Provide the (x, y) coordinate of the cell's center where the given text is located.  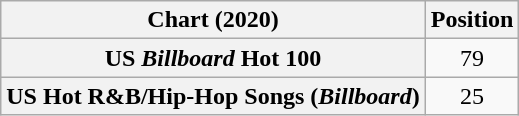
Chart (2020) (213, 20)
US Hot R&B/Hip-Hop Songs (Billboard) (213, 96)
79 (472, 58)
US Billboard Hot 100 (213, 58)
Position (472, 20)
25 (472, 96)
